Capture the cell that displays the provided text and extract its (X, Y) central coordinate. 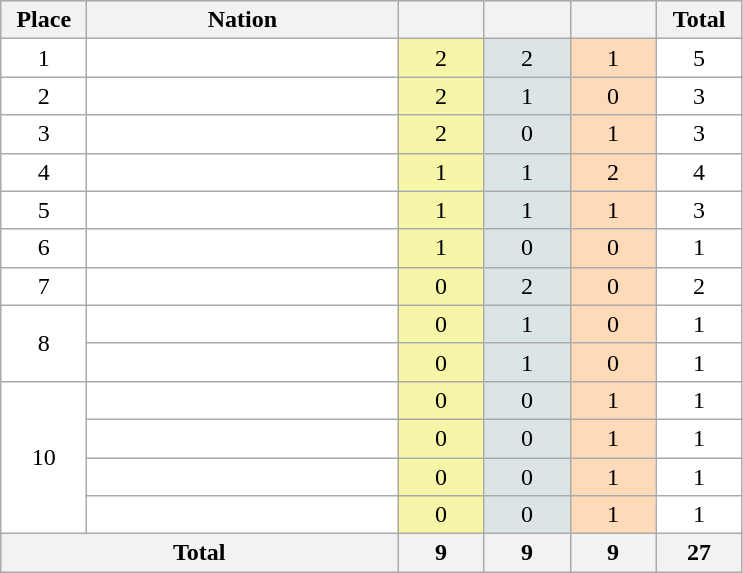
Place (44, 20)
8 (44, 343)
27 (699, 553)
Nation (242, 20)
10 (44, 457)
6 (44, 248)
7 (44, 286)
